Provide the [X, Y] coordinate of the cell's center where the given text is located.  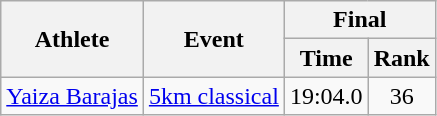
Time [326, 58]
Athlete [72, 39]
19:04.0 [326, 96]
Final [360, 20]
Rank [402, 58]
5km classical [214, 96]
Yaiza Barajas [72, 96]
Event [214, 39]
36 [402, 96]
